For the text-containing cell, return its midpoint in (x, y) coordinate format. 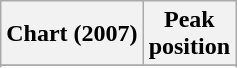
Peakposition (189, 34)
Chart (2007) (72, 34)
